For the text-containing cell, return its midpoint in [X, Y] coordinate format. 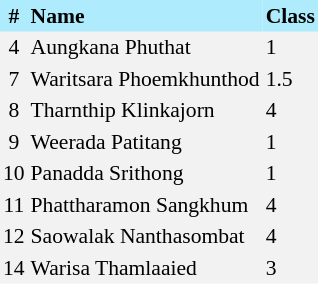
Panadda Srithong [146, 174]
Warisa Thamlaaied [146, 268]
14 [14, 268]
1.5 [290, 79]
Weerada Patitang [146, 142]
Waritsara Phoemkhunthod [146, 79]
Aungkana Phuthat [146, 48]
Tharnthip Klinkajorn [146, 110]
7 [14, 79]
9 [14, 142]
Phattharamon Sangkhum [146, 205]
Class [290, 16]
3 [290, 268]
8 [14, 110]
10 [14, 174]
Name [146, 16]
Saowalak Nanthasombat [146, 236]
# [14, 16]
12 [14, 236]
11 [14, 205]
